Provide the (x, y) coordinate of the cell's center where the given text is located.  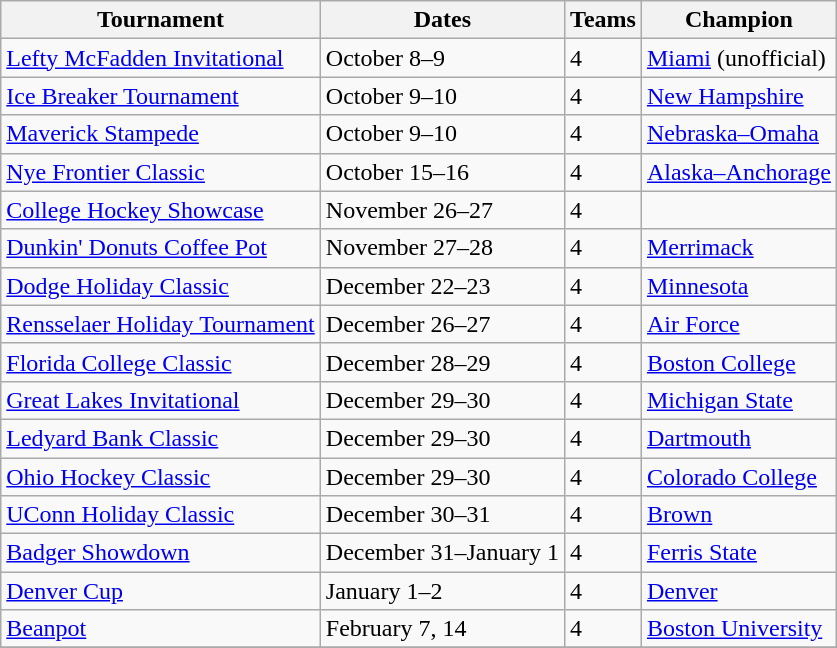
Nye Frontier Classic (161, 172)
Boston College (738, 362)
Dates (442, 20)
Dartmouth (738, 438)
December 22–23 (442, 286)
November 27–28 (442, 248)
Colorado College (738, 477)
December 28–29 (442, 362)
October 15–16 (442, 172)
Champion (738, 20)
November 26–27 (442, 210)
Alaska–Anchorage (738, 172)
Boston University (738, 629)
Air Force (738, 324)
Tournament (161, 20)
Beanpot (161, 629)
Minnesota (738, 286)
Ice Breaker Tournament (161, 96)
Great Lakes Invitational (161, 400)
December 31–January 1 (442, 553)
December 30–31 (442, 515)
Florida College Classic (161, 362)
New Hampshire (738, 96)
Badger Showdown (161, 553)
February 7, 14 (442, 629)
December 26–27 (442, 324)
Michigan State (738, 400)
Teams (604, 20)
Rensselaer Holiday Tournament (161, 324)
Miami (unofficial) (738, 58)
January 1–2 (442, 591)
College Hockey Showcase (161, 210)
Ferris State (738, 553)
Merrimack (738, 248)
Dunkin' Donuts Coffee Pot (161, 248)
Maverick Stampede (161, 134)
Lefty McFadden Invitational (161, 58)
Brown (738, 515)
Nebraska–Omaha (738, 134)
October 8–9 (442, 58)
Denver Cup (161, 591)
Denver (738, 591)
Ohio Hockey Classic (161, 477)
UConn Holiday Classic (161, 515)
Ledyard Bank Classic (161, 438)
Dodge Holiday Classic (161, 286)
